Provide the (X, Y) coordinate of the cell's center where the given text is located.  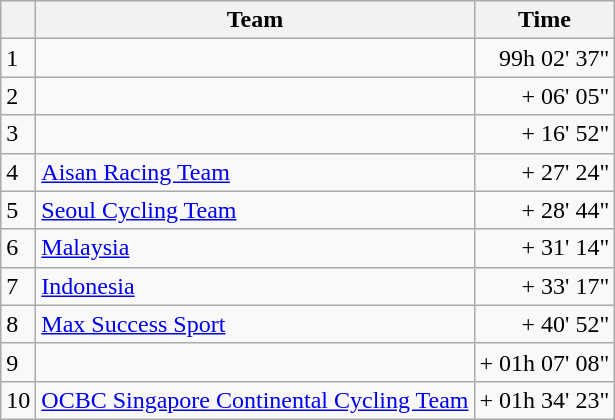
+ 27' 24" (544, 172)
+ 31' 14" (544, 248)
10 (18, 400)
4 (18, 172)
3 (18, 134)
Indonesia (255, 286)
+ 01h 34' 23" (544, 400)
2 (18, 96)
Time (544, 20)
1 (18, 58)
+ 40' 52" (544, 324)
99h 02' 37" (544, 58)
+ 16' 52" (544, 134)
Seoul Cycling Team (255, 210)
Malaysia (255, 248)
+ 28' 44" (544, 210)
6 (18, 248)
Team (255, 20)
Aisan Racing Team (255, 172)
5 (18, 210)
+ 06' 05" (544, 96)
Max Success Sport (255, 324)
+ 33' 17" (544, 286)
9 (18, 362)
+ 01h 07' 08" (544, 362)
OCBC Singapore Continental Cycling Team (255, 400)
7 (18, 286)
8 (18, 324)
